Provide the (X, Y) coordinate of the cell's center where the given text is located.  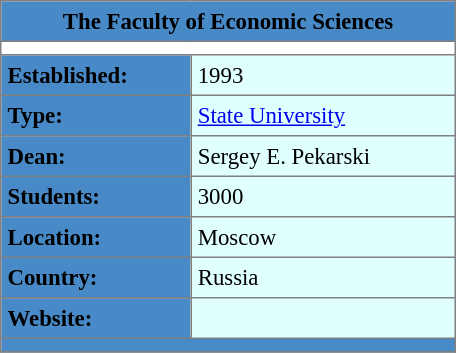
Established: (96, 75)
Location: (96, 237)
Type: (96, 115)
Students: (96, 196)
Country: (96, 277)
3000 (323, 196)
Moscow (323, 237)
Dean: (96, 156)
Website: (96, 318)
Russia (323, 277)
1993 (323, 75)
Sergey E. Pekarski (323, 156)
State University (323, 115)
The Faculty of Economic Sciences (228, 21)
